Find where the given text appears and provide that cell's center as [x, y] coordinate. 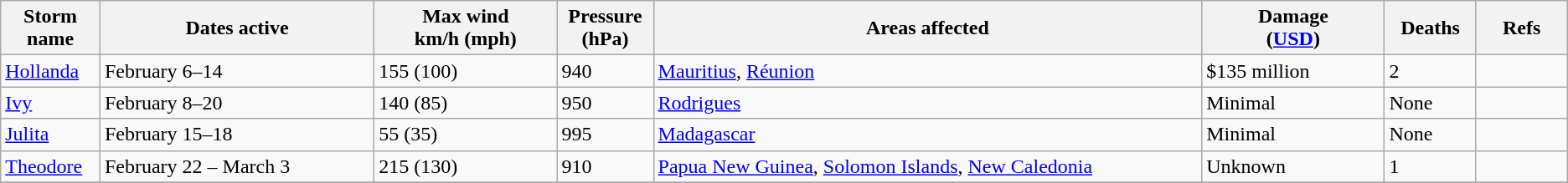
Refs [1521, 28]
February 15–18 [236, 135]
910 [605, 166]
Damage(USD) [1293, 28]
Deaths [1431, 28]
Madagascar [928, 135]
February 6–14 [236, 71]
February 22 – March 3 [236, 166]
2 [1431, 71]
140 (85) [466, 103]
Unknown [1293, 166]
Max windkm/h (mph) [466, 28]
950 [605, 103]
Storm name [50, 28]
Areas affected [928, 28]
940 [605, 71]
Mauritius, Réunion [928, 71]
995 [605, 135]
155 (100) [466, 71]
February 8–20 [236, 103]
$135 million [1293, 71]
Ivy [50, 103]
Hollanda [50, 71]
Theodore [50, 166]
215 (130) [466, 166]
Dates active [236, 28]
Rodrigues [928, 103]
Pressure(hPa) [605, 28]
Papua New Guinea, Solomon Islands, New Caledonia [928, 166]
55 (35) [466, 135]
Julita [50, 135]
1 [1431, 166]
